Return the [X, Y] coordinate for the center point of the cell that contains the specified text.  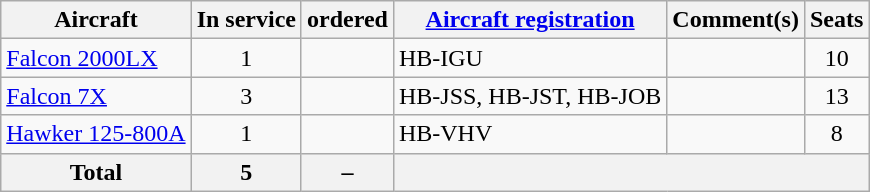
Total [96, 172]
Aircraft registration [530, 20]
8 [836, 134]
Falcon 2000LX [96, 58]
Falcon 7X [96, 96]
ordered [347, 20]
13 [836, 96]
Seats [836, 20]
Comment(s) [736, 20]
HB-JSS, HB-JST, HB-JOB [530, 96]
5 [246, 172]
HB-VHV [530, 134]
3 [246, 96]
Aircraft [96, 20]
HB-IGU [530, 58]
10 [836, 58]
In service [246, 20]
– [347, 172]
Hawker 125-800A [96, 134]
